Return the [x, y] coordinate for the center point of the cell that contains the specified text.  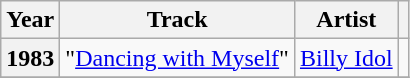
1983 [30, 58]
Track [178, 20]
Billy Idol [346, 58]
Year [30, 20]
"Dancing with Myself" [178, 58]
Artist [346, 20]
